Output the (X, Y) coordinate of the center of the cell containing the given text.  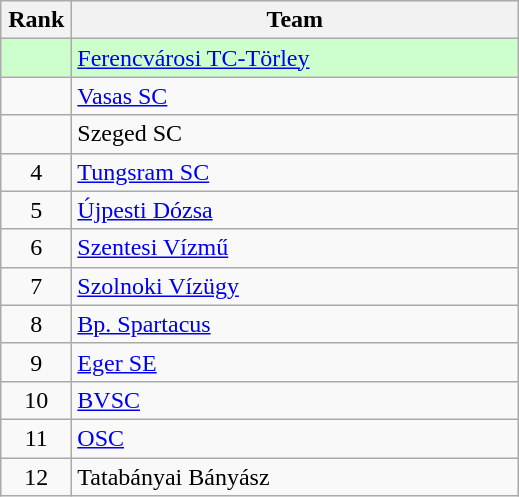
Szentesi Vízmű (295, 248)
OSC (295, 438)
Szeged SC (295, 134)
10 (36, 400)
6 (36, 248)
Tungsram SC (295, 172)
4 (36, 172)
Újpesti Dózsa (295, 210)
Vasas SC (295, 96)
Team (295, 20)
Tatabányai Bányász (295, 477)
Ferencvárosi TC-Törley (295, 58)
11 (36, 438)
8 (36, 324)
7 (36, 286)
Szolnoki Vízügy (295, 286)
Bp. Spartacus (295, 324)
Eger SE (295, 362)
5 (36, 210)
9 (36, 362)
Rank (36, 20)
BVSC (295, 400)
12 (36, 477)
